Locate the cell with the specified text and output its [X, Y] center coordinate. 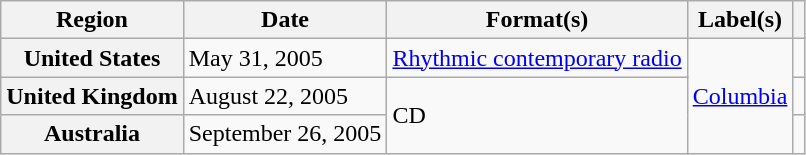
Date [285, 20]
May 31, 2005 [285, 58]
September 26, 2005 [285, 134]
United States [92, 58]
United Kingdom [92, 96]
Format(s) [537, 20]
CD [537, 115]
Columbia [740, 96]
Australia [92, 134]
August 22, 2005 [285, 96]
Label(s) [740, 20]
Rhythmic contemporary radio [537, 58]
Region [92, 20]
